Return the (X, Y) coordinate for the center point of the cell that contains the specified text.  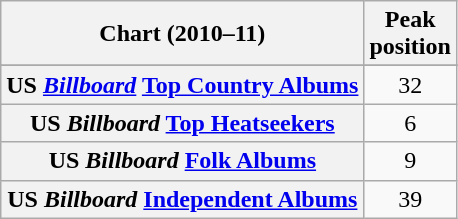
US Billboard Independent Albums (182, 199)
9 (410, 161)
Chart (2010–11) (182, 34)
39 (410, 199)
32 (410, 85)
6 (410, 123)
US Billboard Folk Albums (182, 161)
US Billboard Top Country Albums (182, 85)
Peakposition (410, 34)
US Billboard Top Heatseekers (182, 123)
